Capture the cell that displays the provided text and extract its [X, Y] central coordinate. 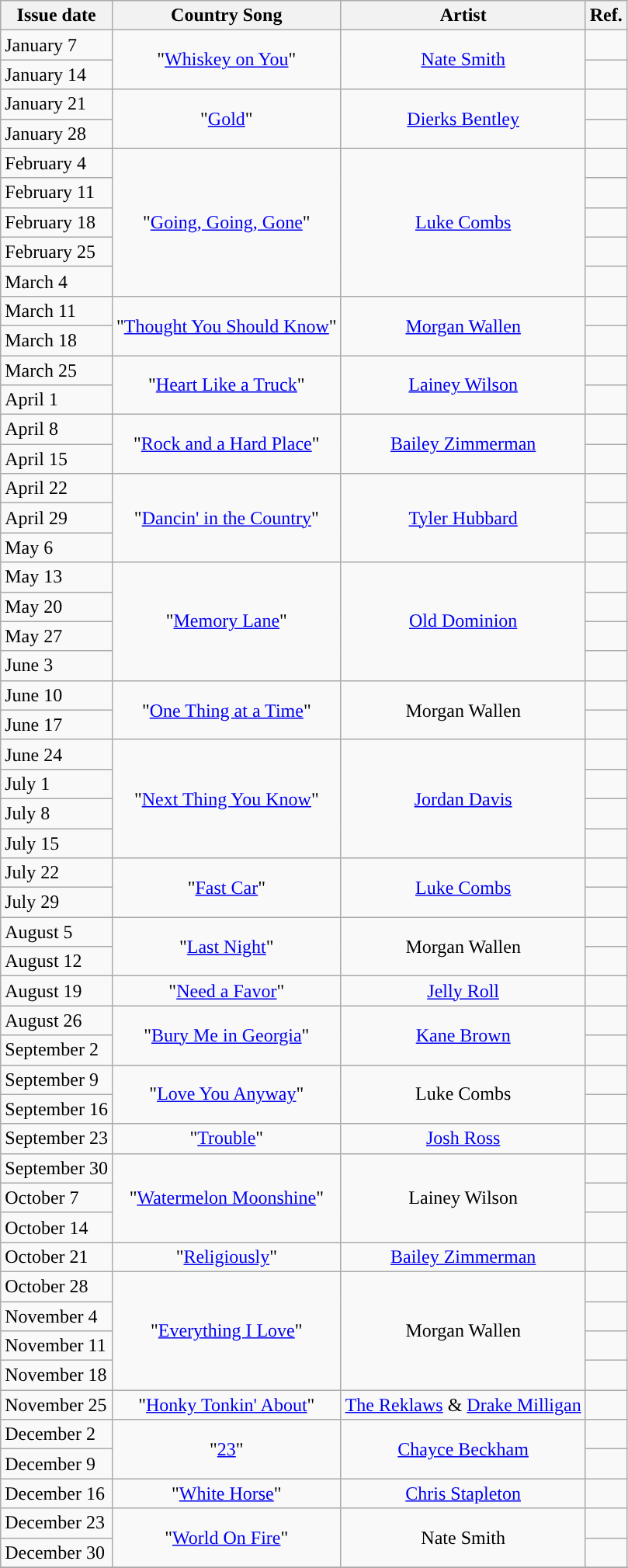
December 2 [57, 1434]
March 4 [57, 281]
November 18 [57, 1375]
February 4 [57, 163]
"White Horse" [227, 1493]
April 22 [57, 488]
"One Thing at a Time" [227, 710]
April 1 [57, 400]
Dierks Bentley [463, 119]
January 28 [57, 134]
The Reklaws & Drake Milligan [463, 1405]
October 21 [57, 1257]
"Heart Like a Truck" [227, 385]
May 27 [57, 636]
Tyler Hubbard [463, 518]
June 17 [57, 725]
September 9 [57, 1080]
April 29 [57, 518]
August 12 [57, 961]
March 25 [57, 370]
September 30 [57, 1168]
October 14 [57, 1227]
January 14 [57, 75]
August 26 [57, 1020]
May 6 [57, 548]
March 18 [57, 340]
May 13 [57, 577]
December 30 [57, 1552]
"Memory Lane" [227, 621]
"23" [227, 1449]
November 25 [57, 1405]
June 24 [57, 754]
"Bury Me in Georgia" [227, 1035]
"Watermelon Moonshine" [227, 1198]
Jelly Roll [463, 991]
August 19 [57, 991]
February 25 [57, 252]
June 10 [57, 695]
Chris Stapleton [463, 1493]
Old Dominion [463, 621]
"Whiskey on You" [227, 60]
Josh Ross [463, 1139]
September 16 [57, 1109]
November 11 [57, 1346]
November 4 [57, 1316]
"Fast Car" [227, 888]
"Need a Favor" [227, 991]
April 15 [57, 459]
"Dancin' in the Country" [227, 518]
"Rock and a Hard Place" [227, 444]
July 22 [57, 873]
December 16 [57, 1493]
December 23 [57, 1523]
September 2 [57, 1050]
January 7 [57, 45]
Ref. [605, 16]
September 23 [57, 1139]
Artist [463, 16]
Chayce Beckham [463, 1449]
January 21 [57, 104]
Jordan Davis [463, 798]
"Love You Anyway" [227, 1094]
October 28 [57, 1286]
"Honky Tonkin' About" [227, 1405]
October 7 [57, 1198]
"Next Thing You Know" [227, 798]
Issue date [57, 16]
"Last Night" [227, 947]
July 15 [57, 843]
February 18 [57, 222]
"Religiously" [227, 1257]
February 11 [57, 193]
July 8 [57, 813]
April 8 [57, 429]
May 20 [57, 607]
July 29 [57, 902]
August 5 [57, 932]
Kane Brown [463, 1035]
"Everything I Love" [227, 1330]
"Gold" [227, 119]
July 1 [57, 784]
"Thought You Should Know" [227, 325]
"Trouble" [227, 1139]
"World On Fire" [227, 1538]
"Going, Going, Gone" [227, 222]
December 9 [57, 1464]
Country Song [227, 16]
June 3 [57, 666]
March 11 [57, 311]
